Provide the (x, y) coordinate of the cell's center where the given text is located.  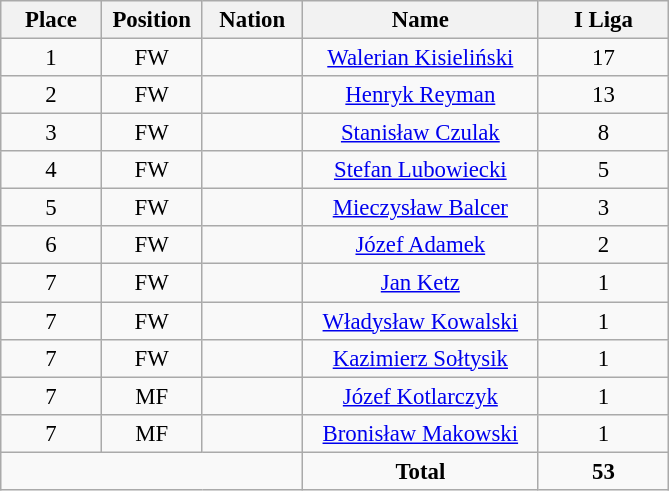
Stanisław Czulak (421, 133)
4 (52, 170)
Władysław Kowalski (421, 321)
Nation (252, 20)
Position (152, 20)
17 (604, 58)
8 (604, 133)
6 (52, 245)
Place (52, 20)
Total (421, 471)
Bronisław Makowski (421, 433)
Jan Ketz (421, 283)
Józef Adamek (421, 245)
53 (604, 471)
Kazimierz Sołtysik (421, 358)
I Liga (604, 20)
Name (421, 20)
Walerian Kisieliński (421, 58)
Mieczysław Balcer (421, 208)
Józef Kotlarczyk (421, 396)
Stefan Lubowiecki (421, 170)
13 (604, 95)
Henryk Reyman (421, 95)
